Search for the cell housing the specified text and yield its (x, y) center coordinate. 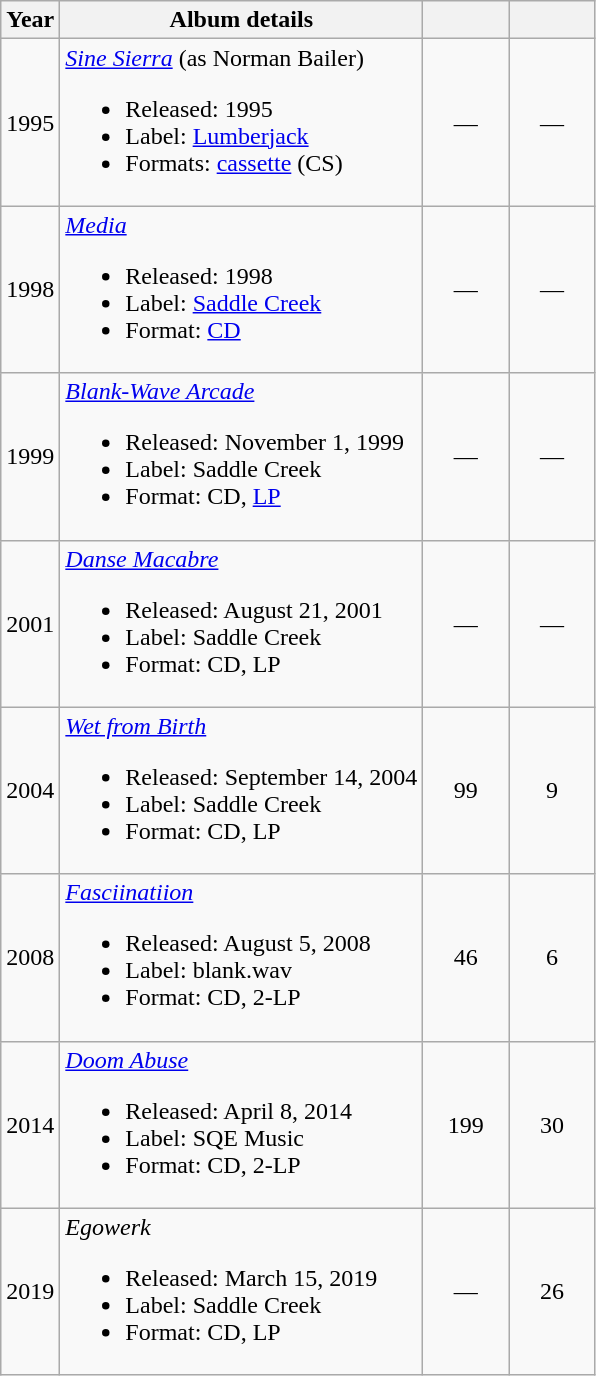
Wet from BirthReleased: September 14, 2004Label: Saddle Creek Format: CD, LP (242, 790)
2008 (30, 958)
26 (552, 1292)
1999 (30, 456)
199 (466, 1124)
9 (552, 790)
Album details (242, 20)
EgowerkReleased: March 15, 2019Label: Saddle Creek Format: CD, LP (242, 1292)
Doom AbuseReleased: April 8, 2014Label: SQE Music Format: CD, 2-LP (242, 1124)
6 (552, 958)
30 (552, 1124)
2014 (30, 1124)
Blank-Wave ArcadeReleased: November 1, 1999Label: Saddle Creek Format: CD, LP (242, 456)
FasciinatiionReleased: August 5, 2008Label: blank.wav Format: CD, 2-LP (242, 958)
46 (466, 958)
2019 (30, 1292)
Year (30, 20)
Danse MacabreReleased: August 21, 2001Label: Saddle Creek Format: CD, LP (242, 624)
1998 (30, 290)
2001 (30, 624)
Sine Sierra (as Norman Bailer)Released: 1995Label: Lumberjack Formats: cassette (CS) (242, 122)
99 (466, 790)
2004 (30, 790)
1995 (30, 122)
MediaReleased: 1998Label: Saddle Creek Format: CD (242, 290)
